Scan for the cell matching the given text and deliver its (X, Y) coordinate at center. 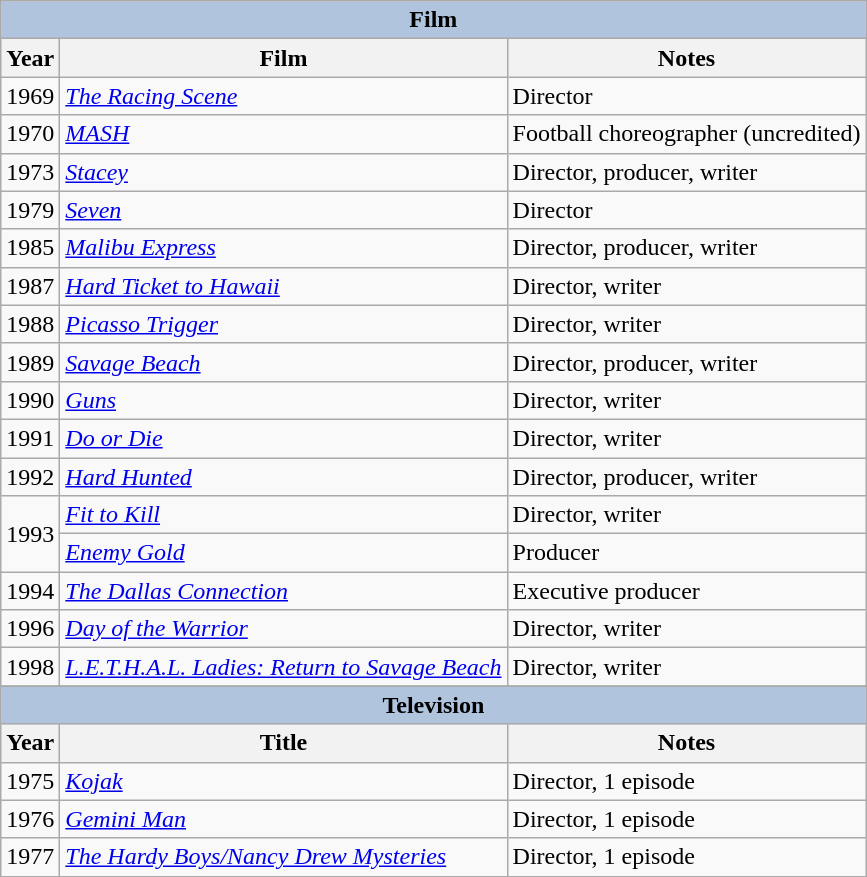
1987 (30, 286)
Stacey (284, 172)
Producer (686, 553)
1991 (30, 438)
Hard Hunted (284, 477)
1970 (30, 134)
Enemy Gold (284, 553)
1973 (30, 172)
Hard Ticket to Hawaii (284, 286)
Savage Beach (284, 362)
Day of the Warrior (284, 629)
1969 (30, 96)
Picasso Trigger (284, 324)
1976 (30, 819)
Football choreographer (uncredited) (686, 134)
Gemini Man (284, 819)
The Dallas Connection (284, 591)
1996 (30, 629)
Seven (284, 210)
1990 (30, 400)
1989 (30, 362)
Television (434, 705)
1994 (30, 591)
1979 (30, 210)
L.E.T.H.A.L. Ladies: Return to Savage Beach (284, 667)
1975 (30, 781)
Malibu Express (284, 248)
1977 (30, 857)
Do or Die (284, 438)
Title (284, 743)
The Racing Scene (284, 96)
Fit to Kill (284, 515)
1985 (30, 248)
1993 (30, 534)
1992 (30, 477)
Kojak (284, 781)
Executive producer (686, 591)
1988 (30, 324)
MASH (284, 134)
1998 (30, 667)
Guns (284, 400)
The Hardy Boys/Nancy Drew Mysteries (284, 857)
